Provide the (x, y) coordinate of the cell's center where the given text is located.  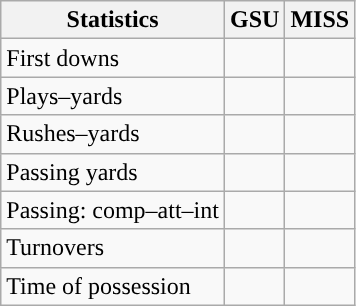
Turnovers (113, 248)
Time of possession (113, 286)
GSU (254, 20)
Statistics (113, 20)
Passing: comp–att–int (113, 210)
MISS (320, 20)
First downs (113, 58)
Rushes–yards (113, 134)
Passing yards (113, 172)
Plays–yards (113, 96)
